Identify which cell holds the provided text, then report its [X, Y] central coordinate. 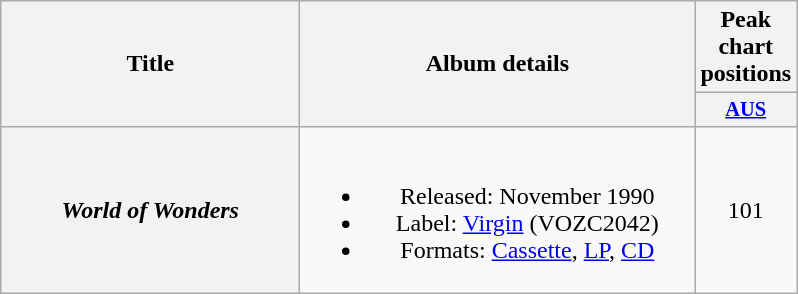
Title [150, 64]
Album details [498, 64]
World of Wonders [150, 210]
Released: November 1990Label: Virgin (VOZC2042)Formats: Cassette, LP, CD [498, 210]
Peak chart positions [746, 47]
101 [746, 210]
AUS [746, 110]
